Find where the given text appears and provide that cell's center as [x, y] coordinate. 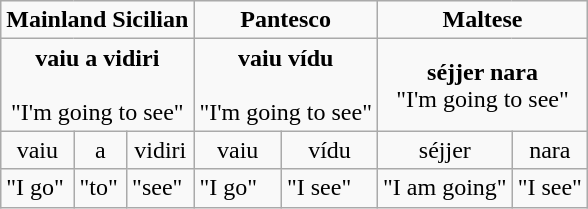
Maltese [483, 20]
"I am going" [446, 188]
séjjer [446, 150]
vaiu a vidiri"I'm going to see" [98, 85]
Mainland Sicilian [98, 20]
vidiri [160, 150]
Pantesco [286, 20]
vaiu vídu"I'm going to see" [286, 85]
vídu [329, 150]
séjjer nara "I'm going to see" [483, 85]
a [100, 150]
"see" [160, 188]
"to" [100, 188]
nara [550, 150]
